Extract the [x, y] coordinate from the center of the cell holding the provided text.  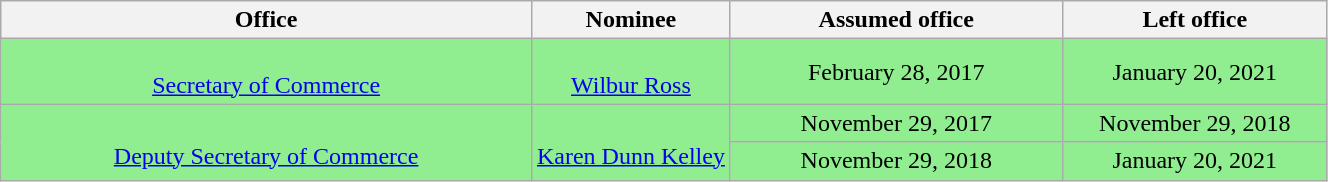
Office [266, 20]
November 29, 2017 [896, 123]
Assumed office [896, 20]
February 28, 2017 [896, 72]
Karen Dunn Kelley [630, 142]
Wilbur Ross [630, 72]
Secretary of Commerce [266, 72]
Nominee [630, 20]
Deputy Secretary of Commerce [266, 142]
Left office [1194, 20]
